Detect which cell encompasses the target text, then output its [X, Y] center coordinate. 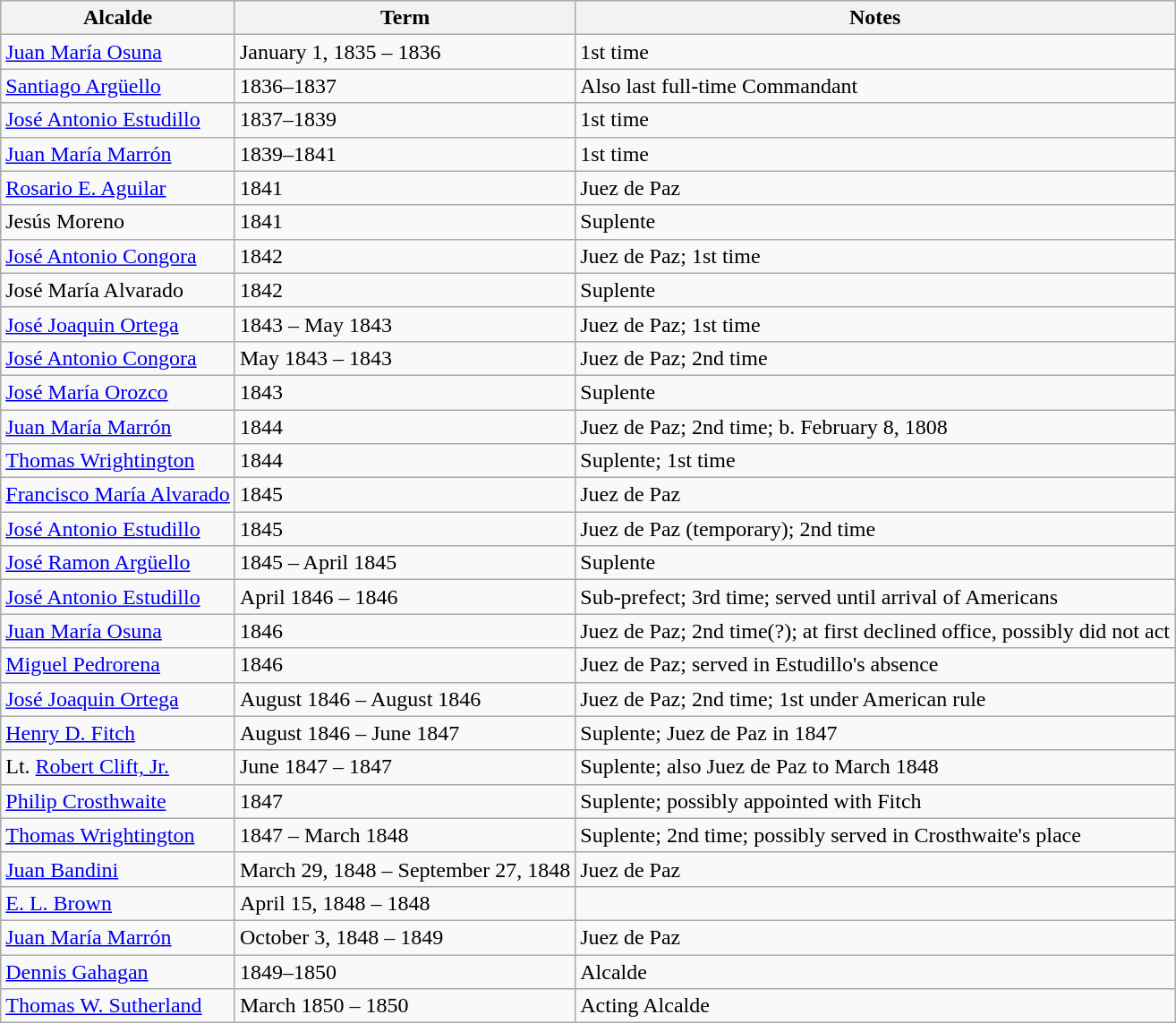
Also last full-time Commandant [875, 86]
January 1, 1835 – 1836 [405, 52]
José María Alvarado [118, 290]
1849–1850 [405, 971]
Suplente; 1st time [875, 461]
Philip Crosthwaite [118, 801]
March 1850 – 1850 [405, 1006]
Santiago Argüello [118, 86]
May 1843 – 1843 [405, 358]
Juan Bandini [118, 869]
April 1846 – 1846 [405, 597]
Acting Alcalde [875, 1006]
1836–1837 [405, 86]
1839–1841 [405, 154]
June 1847 – 1847 [405, 767]
1847 [405, 801]
October 3, 1848 – 1849 [405, 937]
1837–1839 [405, 120]
Henry D. Fitch [118, 733]
Juez de Paz (temporary); 2nd time [875, 529]
Miguel Pedrorena [118, 665]
1847 – March 1848 [405, 835]
Juez de Paz; 2nd time [875, 358]
March 29, 1848 – September 27, 1848 [405, 869]
Suplente; Juez de Paz in 1847 [875, 733]
José Ramon Argüello [118, 563]
Jesús Moreno [118, 222]
Notes [875, 18]
Francisco María Alvarado [118, 495]
Suplente; also Juez de Paz to March 1848 [875, 767]
August 1846 – June 1847 [405, 733]
Juez de Paz; served in Estudillo's absence [875, 665]
1843 [405, 392]
August 1846 – August 1846 [405, 699]
Rosario E. Aguilar [118, 188]
José María Orozco [118, 392]
Dennis Gahagan [118, 971]
Thomas W. Sutherland [118, 1006]
Term [405, 18]
Suplente; possibly appointed with Fitch [875, 801]
1845 – April 1845 [405, 563]
April 15, 1848 – 1848 [405, 903]
Sub-prefect; 3rd time; served until arrival of Americans [875, 597]
Suplente; 2nd time; possibly served in Crosthwaite's place [875, 835]
Juez de Paz; 2nd time; b. February 8, 1808 [875, 427]
Lt. Robert Clift, Jr. [118, 767]
Juez de Paz; 2nd time(?); at first declined office, possibly did not act [875, 631]
E. L. Brown [118, 903]
Juez de Paz; 2nd time; 1st under American rule [875, 699]
1843 – May 1843 [405, 324]
